Find where the given text appears and provide that cell's center as (X, Y) coordinate. 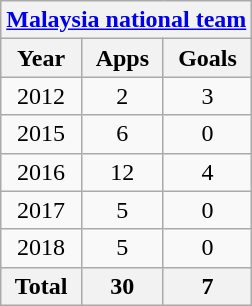
6 (122, 134)
4 (208, 172)
Goals (208, 58)
Malaysia national team (126, 20)
2012 (42, 96)
30 (122, 286)
2018 (42, 248)
Apps (122, 58)
2 (122, 96)
12 (122, 172)
3 (208, 96)
2015 (42, 134)
7 (208, 286)
Total (42, 286)
Year (42, 58)
2016 (42, 172)
2017 (42, 210)
